Return the (x, y) coordinate for the center point of the cell that contains the specified text.  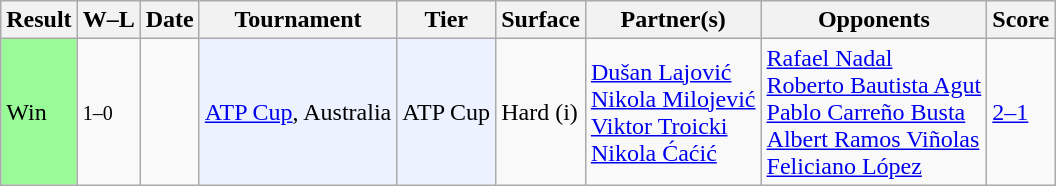
Opponents (874, 20)
Date (170, 20)
ATP Cup (446, 112)
Tournament (298, 20)
2–1 (1021, 112)
Partner(s) (673, 20)
1–0 (108, 112)
Dušan Lajović Nikola Milojević Viktor Troicki Nikola Ćaćić (673, 112)
Hard (i) (541, 112)
Score (1021, 20)
W–L (108, 20)
Surface (541, 20)
Result (39, 20)
Rafael Nadal Roberto Bautista Agut Pablo Carreño Busta Albert Ramos Viñolas Feliciano López (874, 112)
Tier (446, 20)
ATP Cup, Australia (298, 112)
Win (39, 112)
